Provide the (X, Y) coordinate of the cell's center where the given text is located.  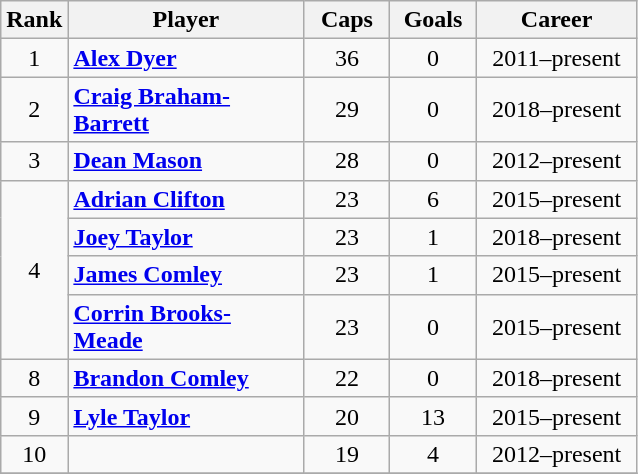
20 (347, 416)
13 (433, 416)
2 (34, 110)
36 (347, 58)
Goals (433, 20)
Joey Taylor (186, 237)
Dean Mason (186, 161)
6 (433, 199)
19 (347, 454)
3 (34, 161)
Caps (347, 20)
10 (34, 454)
Player (186, 20)
22 (347, 378)
James Comley (186, 275)
Craig Braham-Barrett (186, 110)
Corrin Brooks-Meade (186, 326)
9 (34, 416)
Lyle Taylor (186, 416)
2011–present (556, 58)
Career (556, 20)
Adrian Clifton (186, 199)
Alex Dyer (186, 58)
29 (347, 110)
8 (34, 378)
Rank (34, 20)
28 (347, 161)
Brandon Comley (186, 378)
